Find where the given text appears and provide that cell's center as [X, Y] coordinate. 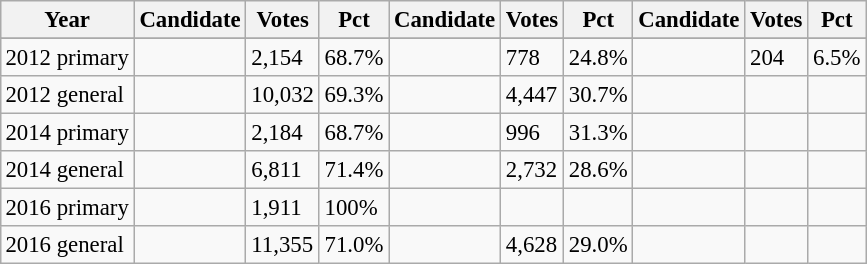
1,911 [282, 208]
778 [532, 57]
69.3% [354, 95]
2,732 [532, 170]
2,154 [282, 57]
71.0% [354, 245]
4,628 [532, 245]
24.8% [598, 57]
Year [67, 20]
10,032 [282, 95]
204 [776, 57]
71.4% [354, 170]
2016 primary [67, 208]
100% [354, 208]
11,355 [282, 245]
996 [532, 133]
29.0% [598, 245]
2016 general [67, 245]
31.3% [598, 133]
6.5% [837, 57]
30.7% [598, 95]
2014 general [67, 170]
2,184 [282, 133]
2014 primary [67, 133]
4,447 [532, 95]
6,811 [282, 170]
2012 primary [67, 57]
28.6% [598, 170]
2012 general [67, 95]
